Scan for the cell matching the given text and deliver its [x, y] coordinate at center. 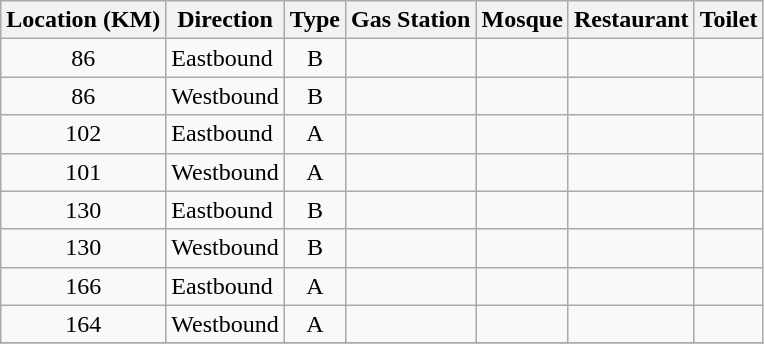
Gas Station [411, 20]
101 [84, 172]
Mosque [522, 20]
166 [84, 286]
Direction [225, 20]
Toilet [728, 20]
Type [314, 20]
Location (KM) [84, 20]
164 [84, 324]
Restaurant [631, 20]
102 [84, 134]
